Extract the [x, y] coordinate from the center of the cell holding the provided text.  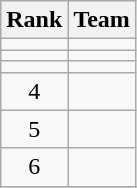
5 [34, 129]
6 [34, 167]
Rank [34, 20]
4 [34, 91]
Team [102, 20]
